Return the (X, Y) coordinate for the center point of the cell that contains the specified text.  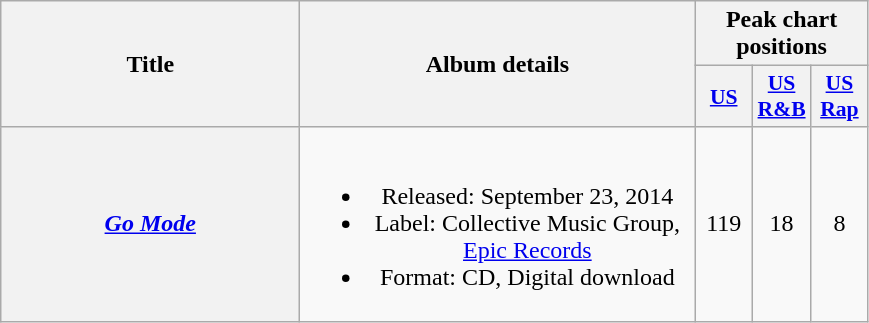
119 (724, 224)
Album details (498, 64)
Title (150, 64)
US R&B (782, 96)
Peak chart positions (782, 34)
US Rap (840, 96)
Released: September 23, 2014Label: Collective Music Group, Epic RecordsFormat: CD, Digital download (498, 224)
Go Mode (150, 224)
8 (840, 224)
18 (782, 224)
US (724, 96)
